Determine the (x, y) coordinate at the center of the cell enclosing the given text.  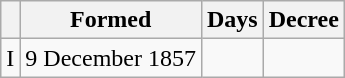
9 December 1857 (111, 58)
Formed (111, 20)
I (10, 58)
Days (232, 20)
Decree (304, 20)
